Locate the cell with the specified text and output its [X, Y] center coordinate. 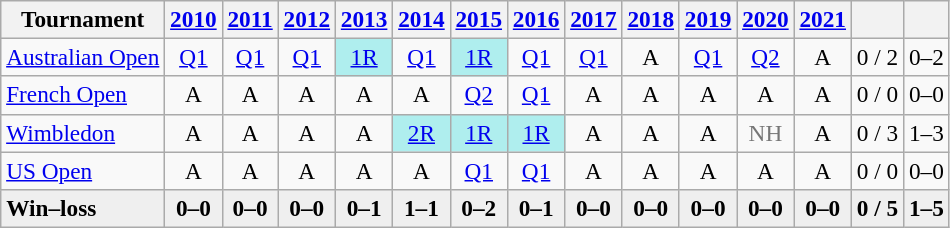
2R [422, 133]
2016 [536, 19]
French Open [83, 95]
0 / 5 [877, 208]
2018 [650, 19]
1–3 [927, 133]
NH [766, 133]
0 / 3 [877, 133]
2015 [478, 19]
1–5 [927, 208]
2017 [594, 19]
2019 [708, 19]
US Open [83, 170]
Wimbledon [83, 133]
2013 [364, 19]
Tournament [83, 19]
Australian Open [83, 57]
2014 [422, 19]
2021 [822, 19]
1–1 [422, 208]
2020 [766, 19]
2012 [306, 19]
2010 [194, 19]
2011 [250, 19]
Win–loss [83, 208]
0 / 2 [877, 57]
